Identify which cell holds the provided text, then report its (X, Y) central coordinate. 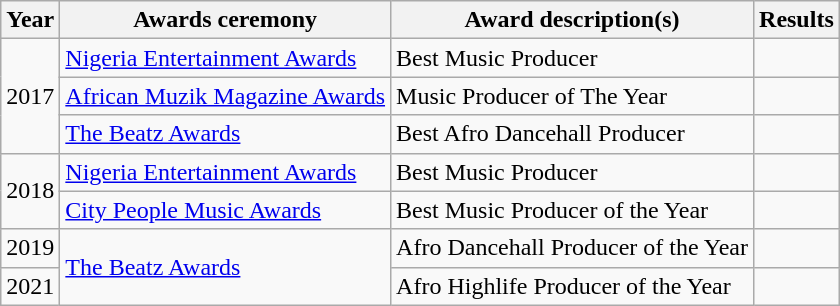
2018 (30, 191)
2017 (30, 96)
Award description(s) (572, 20)
Year (30, 20)
Best Afro Dancehall Producer (572, 134)
Best Music Producer of the Year (572, 210)
Results (797, 20)
Afro Highlife Producer of the Year (572, 286)
2021 (30, 286)
Afro Dancehall Producer of the Year (572, 248)
Awards ceremony (226, 20)
African Muzik Magazine Awards (226, 96)
2019 (30, 248)
Music Producer of The Year (572, 96)
City People Music Awards (226, 210)
